For the text-containing cell, return its midpoint in [x, y] coordinate format. 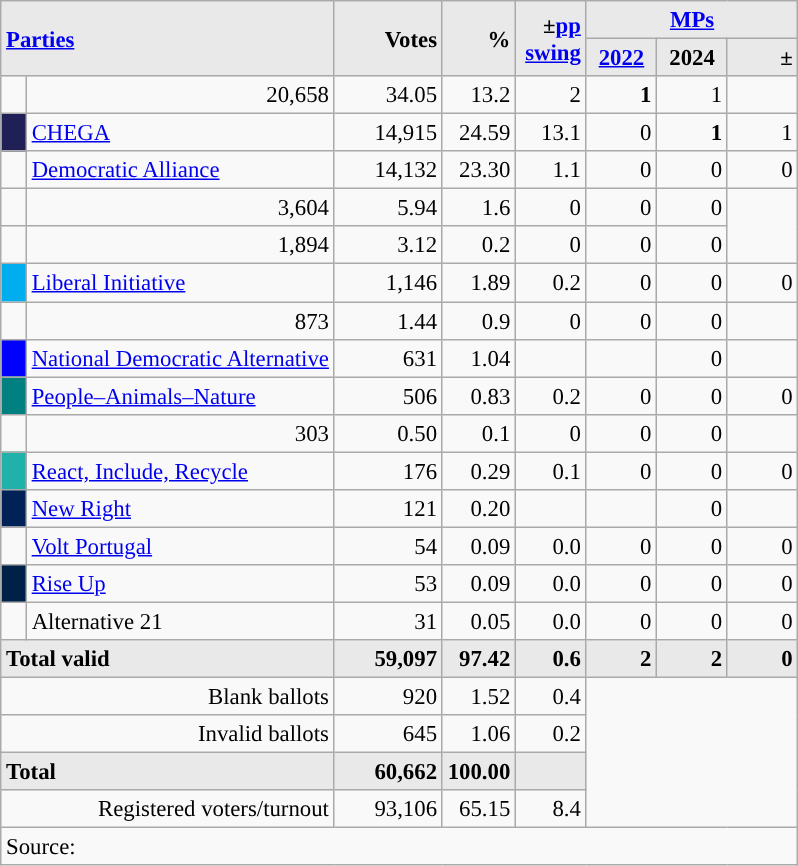
Source: [400, 847]
±pp swing [552, 38]
24.59 [478, 133]
34.05 [388, 95]
Total valid [168, 659]
Democratic Alliance [180, 170]
53 [388, 584]
Liberal Initiative [180, 283]
1.04 [478, 358]
People–Animals–Nature [180, 396]
97.42 [478, 659]
5.94 [388, 208]
0.29 [478, 471]
0.20 [478, 509]
31 [388, 621]
National Democratic Alternative [180, 358]
0.9 [478, 321]
Registered voters/turnout [168, 809]
3.12 [388, 245]
1.52 [478, 697]
CHEGA [180, 133]
Alternative 21 [180, 621]
Invalid ballots [168, 734]
3,604 [180, 208]
920 [388, 697]
1,894 [180, 245]
8.4 [552, 809]
59,097 [388, 659]
1.44 [388, 321]
23.30 [478, 170]
176 [388, 471]
303 [180, 433]
645 [388, 734]
121 [388, 509]
1,146 [388, 283]
% [478, 38]
Parties [168, 38]
MPs [692, 20]
2022 [622, 58]
873 [180, 321]
0.05 [478, 621]
2024 [692, 58]
0.83 [478, 396]
Votes [388, 38]
1.89 [478, 283]
0.50 [388, 433]
14,915 [388, 133]
13.1 [552, 133]
Blank ballots [168, 697]
1.6 [478, 208]
Rise Up [180, 584]
54 [388, 546]
0.6 [552, 659]
93,106 [388, 809]
65.15 [478, 809]
60,662 [388, 772]
0.4 [552, 697]
631 [388, 358]
New Right [180, 509]
20,658 [180, 95]
506 [388, 396]
14,132 [388, 170]
React, Include, Recycle [180, 471]
1.1 [552, 170]
13.2 [478, 95]
Total [168, 772]
± [762, 58]
100.00 [478, 772]
1.06 [478, 734]
Volt Portugal [180, 546]
